Output the (X, Y) coordinate of the center of the cell containing the given text.  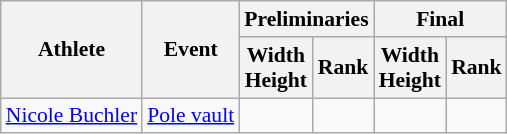
Athlete (72, 50)
Preliminaries (306, 19)
Pole vault (190, 116)
Final (440, 19)
Nicole Buchler (72, 116)
Event (190, 50)
